Identify which cell holds the provided text, then report its (x, y) central coordinate. 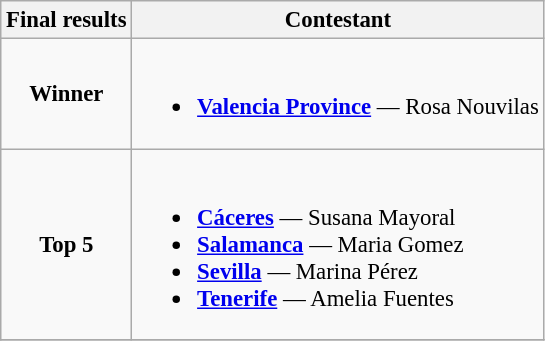
Top 5 (66, 244)
Winner (66, 94)
Contestant (338, 20)
Valencia Province — Rosa Nouvilas (338, 94)
Final results (66, 20)
Cáceres — Susana Mayoral Salamanca — Maria Gomez Sevilla — Marina Pérez Tenerife — Amelia Fuentes (338, 244)
